From the cell containing the given text, extract its center point as [X, Y] coordinate. 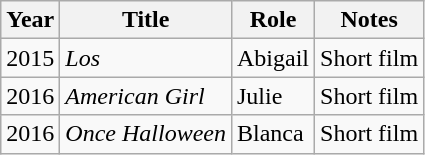
Blanca [272, 134]
Abigail [272, 58]
Title [146, 20]
Notes [370, 20]
Year [30, 20]
Los [146, 58]
Once Halloween [146, 134]
2015 [30, 58]
Julie [272, 96]
American Girl [146, 96]
Role [272, 20]
